For the text-containing cell, return its midpoint in [x, y] coordinate format. 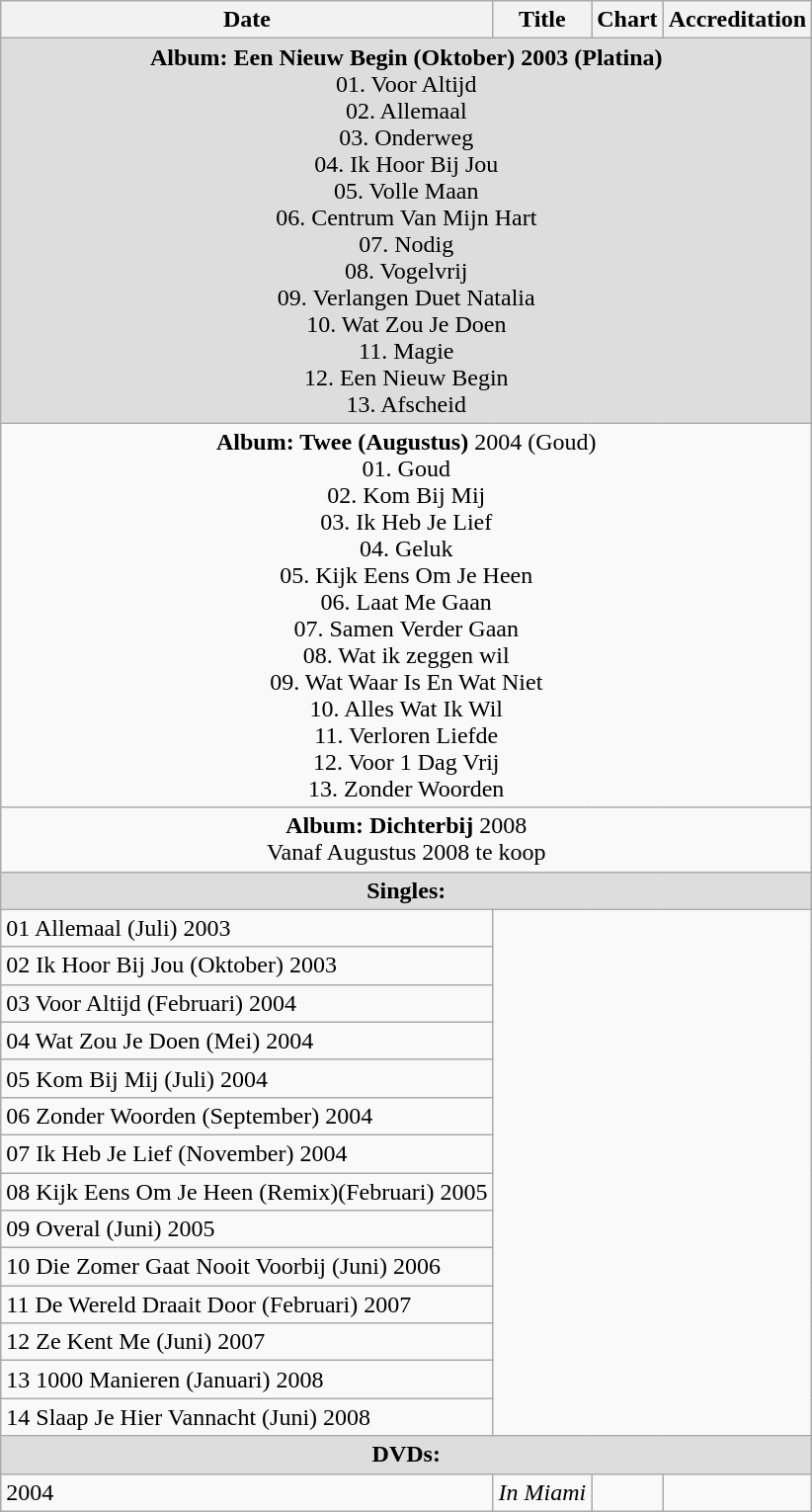
01 Allemaal (Juli) 2003 [247, 928]
Chart [627, 20]
14 Slaap Je Hier Vannacht (Juni) 2008 [247, 1417]
Album: Dichterbij 2008Vanaf Augustus 2008 te koop [407, 840]
04 Wat Zou Je Doen (Mei) 2004 [247, 1041]
10 Die Zomer Gaat Nooit Voorbij (Juni) 2006 [247, 1267]
03 Voor Altijd (Februari) 2004 [247, 1003]
08 Kijk Eens Om Je Heen (Remix)(Februari) 2005 [247, 1191]
In Miami [542, 1492]
12 Ze Kent Me (Juni) 2007 [247, 1342]
05 Kom Bij Mij (Juli) 2004 [247, 1078]
Date [247, 20]
DVDs: [407, 1455]
11 De Wereld Draait Door (Februari) 2007 [247, 1304]
Singles: [407, 890]
13 1000 Manieren (Januari) 2008 [247, 1380]
09 Overal (Juni) 2005 [247, 1229]
02 Ik Hoor Bij Jou (Oktober) 2003 [247, 966]
Accreditation [737, 20]
06 Zonder Woorden (September) 2004 [247, 1116]
Title [542, 20]
2004 [247, 1492]
07 Ik Heb Je Lief (November) 2004 [247, 1153]
